For the text-containing cell, return its midpoint in (x, y) coordinate format. 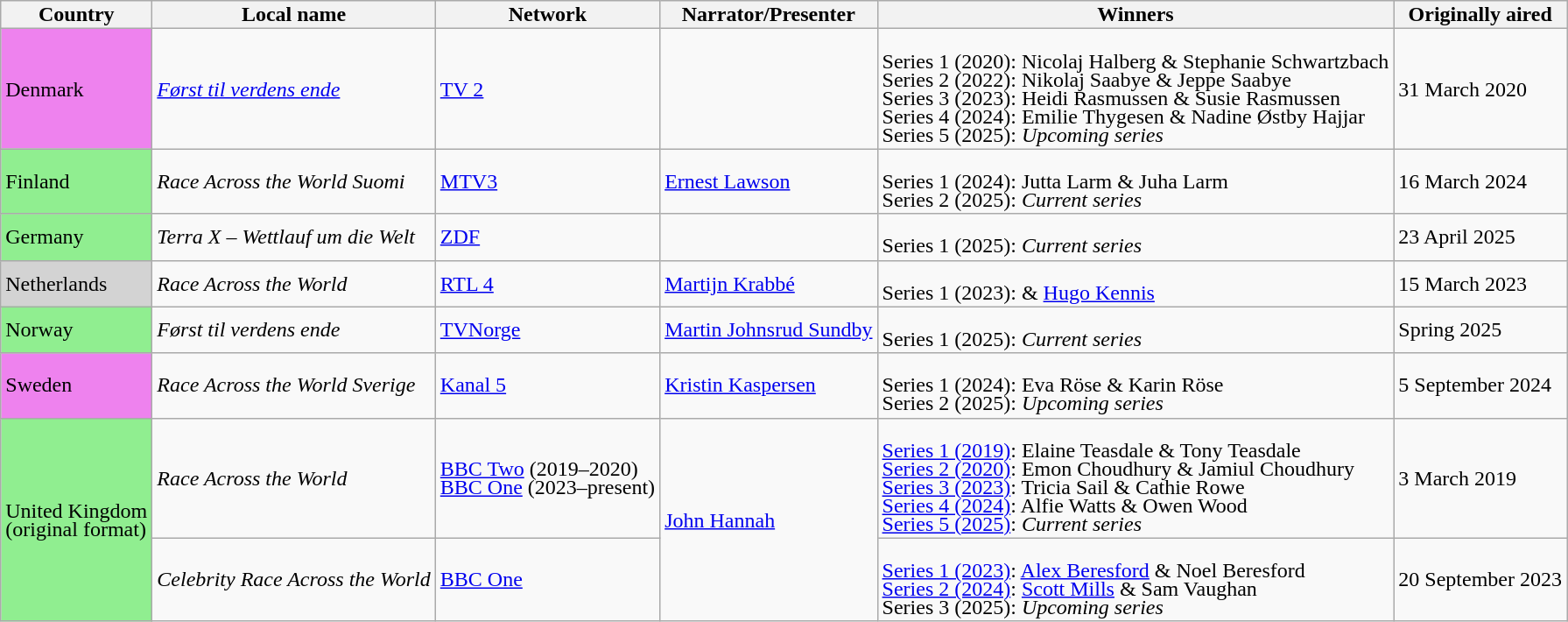
Series 1 (2024): Eva Röse & Karin Röse Series 2 (2025): Upcoming series (1136, 385)
United Kingdom(original format) (77, 520)
Kanal 5 (547, 385)
Netherlands (77, 284)
Race Across the World Suomi (294, 181)
BBC Two (2019–2020)BBC One (2023–present) (547, 478)
Local name (294, 15)
Originally aired (1480, 15)
20 September 2023 (1480, 580)
BBC One (547, 580)
Network (547, 15)
Martin Johnsrud Sundby (769, 329)
Series 1 (2024): Jutta Larm & Juha Larm Series 2 (2025): Current series (1136, 181)
Finland (77, 181)
John Hannah (769, 520)
15 March 2023 (1480, 284)
Narrator/Presenter (769, 15)
Series 1 (2023): & Hugo Kennis (1136, 284)
Sweden (77, 385)
Norway (77, 329)
5 September 2024 (1480, 385)
Martijn Krabbé (769, 284)
Spring 2025 (1480, 329)
Denmark (77, 89)
ZDF (547, 237)
16 March 2024 (1480, 181)
Winners (1136, 15)
Series 1 (2023): Alex Beresford & Noel Beresford Series 2 (2024): Scott Mills & Sam Vaughan Series 3 (2025): Upcoming series (1136, 580)
TV 2 (547, 89)
31 March 2020 (1480, 89)
Race Across the World Sverige (294, 385)
MTV3 (547, 181)
RTL 4 (547, 284)
Celebrity Race Across the World (294, 580)
Germany (77, 237)
Country (77, 15)
TVNorge (547, 329)
Kristin Kaspersen (769, 385)
Ernest Lawson (769, 181)
23 April 2025 (1480, 237)
3 March 2019 (1480, 478)
Terra X – Wettlauf um die Welt (294, 237)
